Determine the [x, y] coordinate at the center of the cell enclosing the given text.  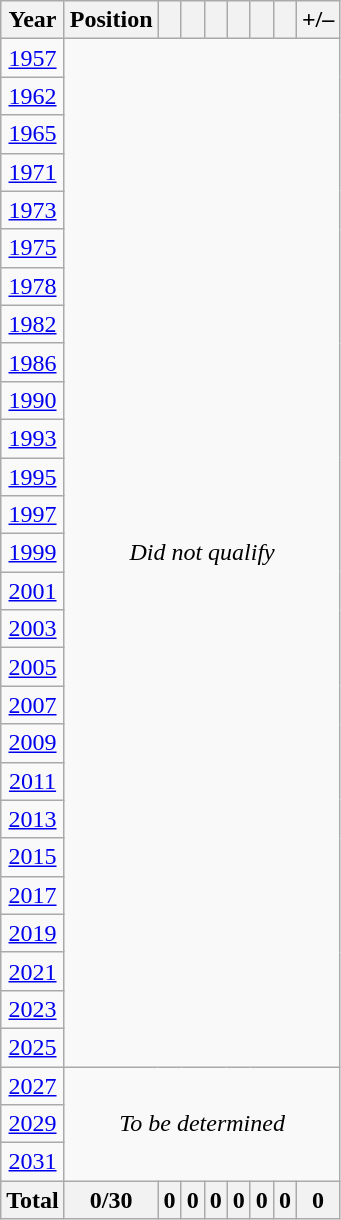
1995 [33, 477]
Did not qualify [202, 553]
1973 [33, 210]
2007 [33, 705]
1982 [33, 324]
2005 [33, 667]
1993 [33, 438]
2019 [33, 933]
2009 [33, 743]
Total [33, 1200]
2015 [33, 857]
2017 [33, 895]
1999 [33, 553]
2003 [33, 629]
Position [111, 20]
1986 [33, 362]
To be determined [202, 1123]
1978 [33, 286]
1997 [33, 515]
1990 [33, 400]
2021 [33, 971]
1971 [33, 172]
1957 [33, 58]
2013 [33, 819]
1962 [33, 96]
2031 [33, 1162]
Year [33, 20]
2025 [33, 1047]
2001 [33, 591]
2027 [33, 1085]
2011 [33, 781]
1975 [33, 248]
2023 [33, 1009]
0/30 [111, 1200]
2029 [33, 1124]
1965 [33, 134]
+/– [318, 20]
